Return the [x, y] coordinate for the center point of the cell that contains the specified text.  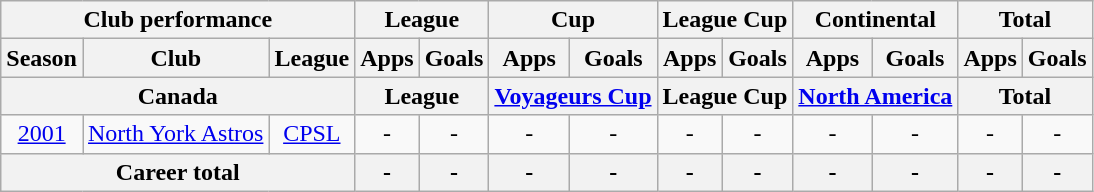
Season [42, 58]
North York Astros [175, 134]
Club performance [178, 20]
Cup [573, 20]
Canada [178, 96]
Voyageurs Cup [573, 96]
2001 [42, 134]
North America [876, 96]
Career total [178, 172]
CPSL [312, 134]
Club [175, 58]
Continental [876, 20]
